Extract the (x, y) coordinate from the center of the cell holding the provided text.  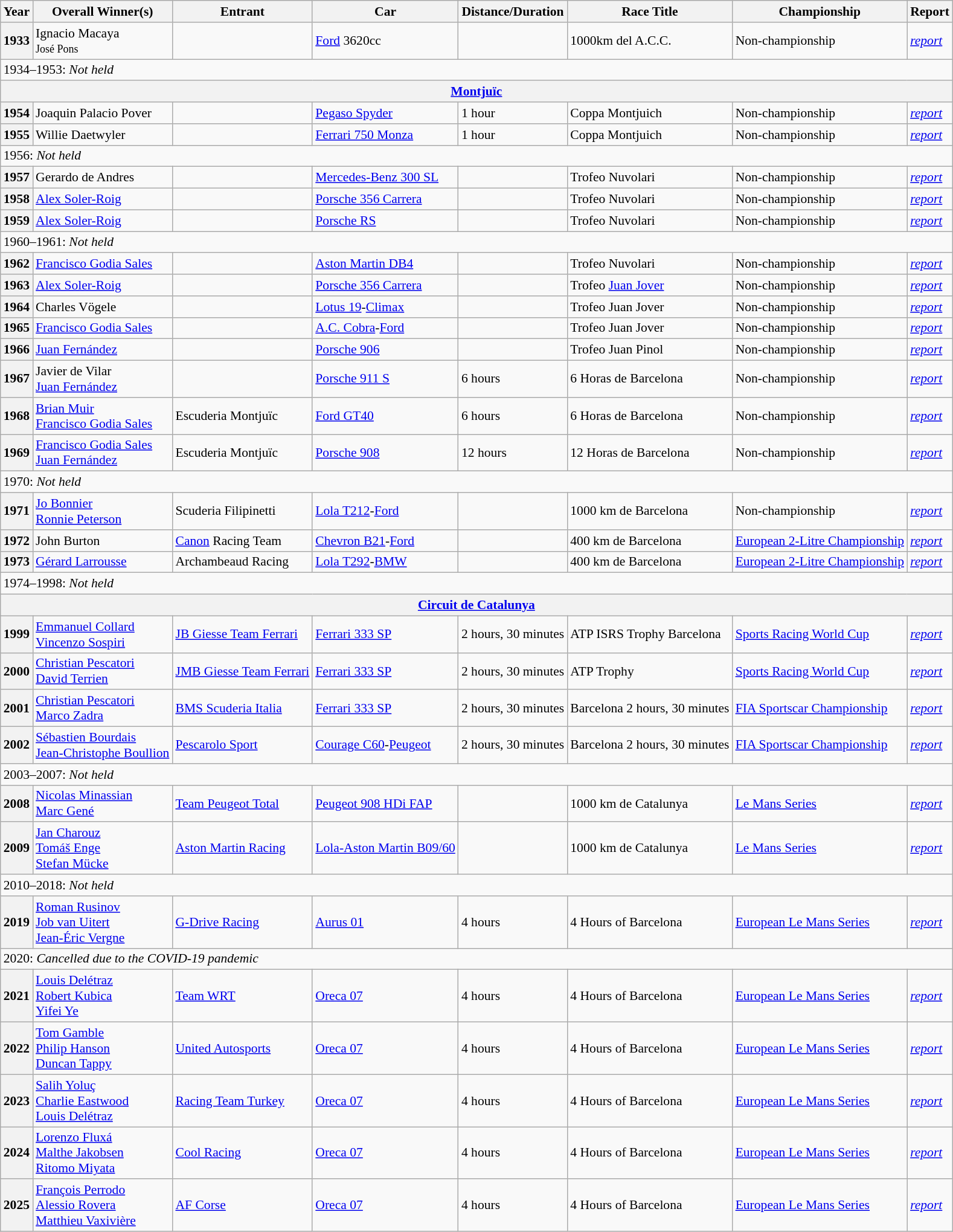
Porsche RS (385, 221)
JMB Giesse Team Ferrari (242, 671)
2021 (17, 996)
Salih Yoluç Charlie Eastwood Louis Delétraz (103, 1101)
Peugeot 908 HDi FAP (385, 804)
Joaquin Palacio Pover (103, 113)
John Burton (103, 541)
1933 (17, 41)
Aston Martin Racing (242, 848)
BMS Scuderia Italia (242, 708)
François Perrodo Alessio Rovera Matthieu Vaxivière (103, 1206)
1955 (17, 135)
1974–1998: Not held (477, 584)
Mercedes-Benz 300 SL (385, 178)
A.C. Cobra-Ford (385, 328)
2023 (17, 1101)
1968 (17, 416)
1000 km de Barcelona (650, 511)
Trofeo Juan Pinol (650, 350)
Lola T212-Ford (385, 511)
Year (17, 11)
1971 (17, 511)
Distance/Duration (513, 11)
Javier de Vilar Juan Fernández (103, 379)
Car (385, 11)
1956: Not held (477, 156)
2001 (17, 708)
1967 (17, 379)
Willie Daetwyler (103, 135)
Charles Vögele (103, 307)
JB Giesse Team Ferrari (242, 634)
Tom Gamble Philip Hanson Duncan Tappy (103, 1049)
ATP ISRS Trophy Barcelona (650, 634)
Courage C60-Peugeot (385, 746)
Porsche 911 S (385, 379)
2020: Cancelled due to the COVID-19 pandemic (477, 959)
2010–2018: Not held (477, 885)
United Autosports (242, 1049)
Overall Winner(s) (103, 11)
Ford GT40 (385, 416)
1934–1953: Not held (477, 70)
1970: Not held (477, 482)
Racing Team Turkey (242, 1101)
1962 (17, 264)
Cool Racing (242, 1153)
Emmanuel Collard Vincenzo Sospiri (103, 634)
AF Corse (242, 1206)
Lola T292-BMW (385, 562)
Brian Muir Francisco Godia Sales (103, 416)
Christian Pescatori David Terrien (103, 671)
Jo Bonnier Ronnie Peterson (103, 511)
G-Drive Racing (242, 922)
2003–2007: Not held (477, 775)
Gérard Larrousse (103, 562)
Montjuïc (477, 92)
1960–1961: Not held (477, 242)
1969 (17, 453)
Entrant (242, 11)
Lorenzo Fluxá Malthe Jakobsen Ritomo Miyata (103, 1153)
Lola-Aston Martin B09/60 (385, 848)
Team WRT (242, 996)
Juan Fernández (103, 350)
1954 (17, 113)
1965 (17, 328)
2019 (17, 922)
Louis Delétraz Robert Kubica Yifei Ye (103, 996)
Archambeaud Racing (242, 562)
2024 (17, 1153)
Chevron B21-Ford (385, 541)
1966 (17, 350)
2009 (17, 848)
Race Title (650, 11)
1958 (17, 199)
Pescarolo Sport (242, 746)
12 hours (513, 453)
Francisco Godia Sales Juan Fernández (103, 453)
2002 (17, 746)
Porsche 906 (385, 350)
1957 (17, 178)
Christian Pescatori Marco Zadra (103, 708)
Pegaso Spyder (385, 113)
1964 (17, 307)
Porsche 908 (385, 453)
Ford 3620cc (385, 41)
2008 (17, 804)
Scuderia Filipinetti (242, 511)
Report (930, 11)
2000 (17, 671)
2022 (17, 1049)
Gerardo de Andres (103, 178)
1963 (17, 285)
Roman Rusinov Job van Uitert Jean-Éric Vergne (103, 922)
Circuit de Catalunya (477, 605)
1972 (17, 541)
Aurus 01 (385, 922)
1959 (17, 221)
Sébastien Bourdais Jean-Christophe Boullion (103, 746)
1999 (17, 634)
Canon Racing Team (242, 541)
1000km del A.C.C. (650, 41)
Ignacio Macaya José Pons (103, 41)
Nicolas Minassian Marc Gené (103, 804)
12 Horas de Barcelona (650, 453)
2025 (17, 1206)
Championship (820, 11)
Jan Charouz Tomáš Enge Stefan Mücke (103, 848)
Aston Martin DB4 (385, 264)
1973 (17, 562)
Team Peugeot Total (242, 804)
ATP Trophy (650, 671)
Ferrari 750 Monza (385, 135)
Lotus 19-Climax (385, 307)
